Identify which cell holds the provided text, then report its [x, y] central coordinate. 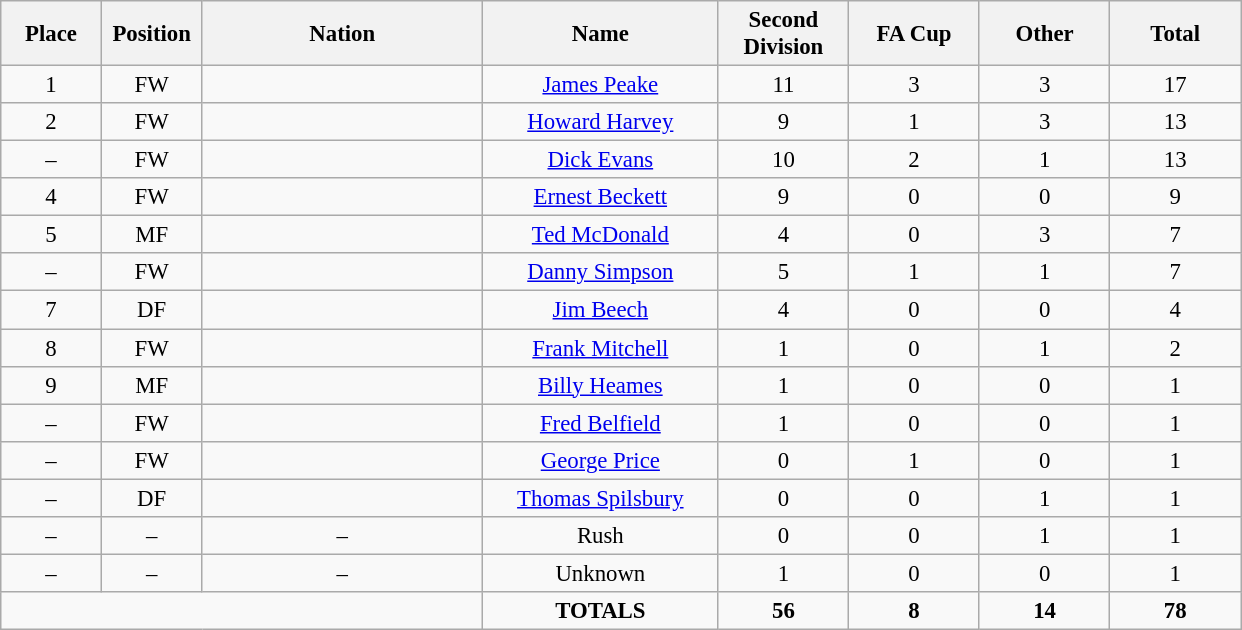
Danny Simpson [601, 273]
Ted McDonald [601, 235]
Rush [601, 536]
78 [1176, 611]
Jim Beech [601, 310]
Place [52, 34]
56 [784, 611]
Dick Evans [601, 160]
Ernest Beckett [601, 197]
Nation [342, 34]
Fred Belfield [601, 423]
Thomas Spilsbury [601, 498]
Frank Mitchell [601, 348]
Total [1176, 34]
Other [1044, 34]
James Peake [601, 85]
17 [1176, 85]
14 [1044, 611]
Howard Harvey [601, 122]
TOTALS [601, 611]
Position [152, 34]
Billy Heames [601, 385]
10 [784, 160]
11 [784, 85]
George Price [601, 460]
Name [601, 34]
FA Cup [914, 34]
Second Division [784, 34]
Unknown [601, 573]
